Output the (X, Y) coordinate of the center of the cell containing the given text.  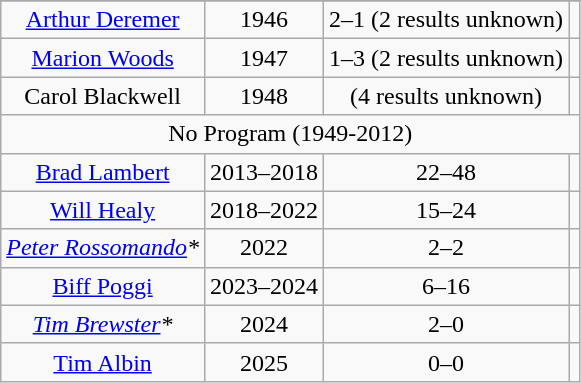
No Program (1949-2012) (290, 134)
2–2 (446, 248)
2013–2018 (264, 172)
1–3 (2 results unknown) (446, 58)
6–16 (446, 286)
Peter Rossomando* (103, 248)
Will Healy (103, 210)
2025 (264, 362)
1947 (264, 58)
22–48 (446, 172)
2024 (264, 324)
2–1 (2 results unknown) (446, 20)
Carol Blackwell (103, 96)
Marion Woods (103, 58)
Biff Poggi (103, 286)
2–0 (446, 324)
15–24 (446, 210)
Tim Albin (103, 362)
Tim Brewster* (103, 324)
Arthur Deremer (103, 20)
(4 results unknown) (446, 96)
Brad Lambert (103, 172)
1948 (264, 96)
0–0 (446, 362)
2018–2022 (264, 210)
2022 (264, 248)
2023–2024 (264, 286)
1946 (264, 20)
